Pinpoint the cell where the given text exists, returning its (X, Y) midpoint coordinate. 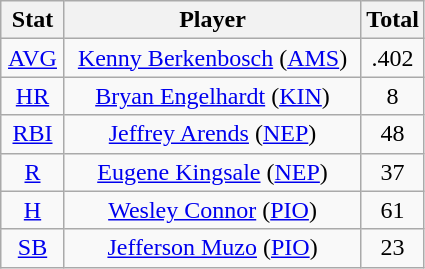
RBI (33, 134)
61 (393, 210)
Eugene Kingsale (NEP) (212, 172)
R (33, 172)
.402 (393, 58)
AVG (33, 58)
H (33, 210)
Jeffrey Arends (NEP) (212, 134)
8 (393, 96)
SB (33, 248)
23 (393, 248)
Total (393, 20)
Wesley Connor (PIO) (212, 210)
Bryan Engelhardt (KIN) (212, 96)
48 (393, 134)
37 (393, 172)
Kenny Berkenbosch (AMS) (212, 58)
HR (33, 96)
Player (212, 20)
Stat (33, 20)
Jefferson Muzo (PIO) (212, 248)
